Search for the cell housing the specified text and yield its [x, y] center coordinate. 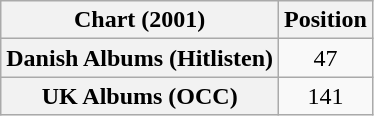
Chart (2001) [140, 20]
Danish Albums (Hitlisten) [140, 58]
141 [326, 96]
Position [326, 20]
UK Albums (OCC) [140, 96]
47 [326, 58]
